Capture the cell that displays the provided text and extract its (x, y) central coordinate. 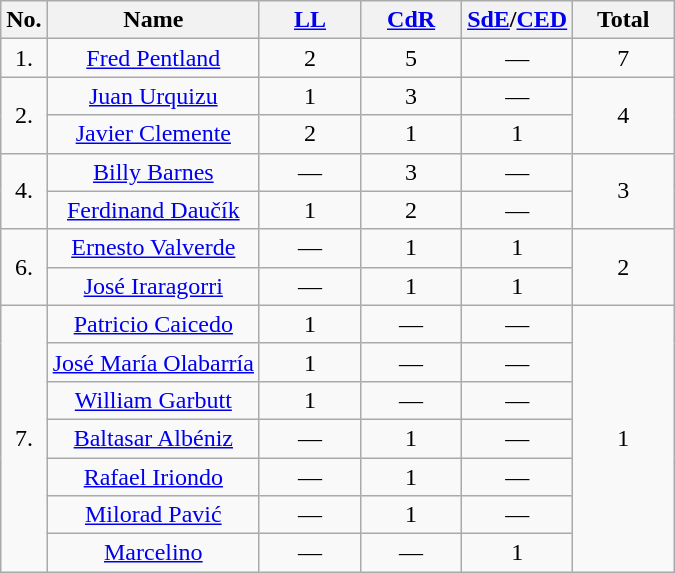
7. (24, 438)
Name (153, 20)
7 (624, 58)
No. (24, 20)
Juan Urquizu (153, 96)
José Iraragorri (153, 286)
Ferdinand Daučík (153, 210)
Total (624, 20)
Marcelino (153, 553)
CdR (412, 20)
4. (24, 191)
1. (24, 58)
José María Olabarría (153, 362)
Rafael Iriondo (153, 477)
Fred Pentland (153, 58)
Ernesto Valverde (153, 248)
Billy Barnes (153, 172)
William Garbutt (153, 400)
6. (24, 267)
4 (624, 115)
SdE/CED (518, 20)
2. (24, 115)
Baltasar Albéniz (153, 438)
Javier Clemente (153, 134)
Patricio Caicedo (153, 324)
5 (412, 58)
LL (310, 20)
Milorad Pavić (153, 515)
